Identify which cell holds the provided text, then report its [x, y] central coordinate. 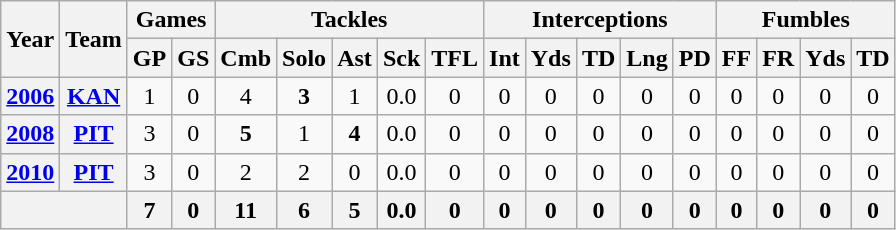
2010 [30, 172]
2006 [30, 96]
Team [94, 39]
11 [246, 210]
PD [694, 58]
Tackles [350, 20]
Solo [304, 58]
TFL [455, 58]
Games [170, 20]
2008 [30, 134]
Year [30, 39]
FR [778, 58]
GP [149, 58]
Sck [401, 58]
KAN [94, 96]
Cmb [246, 58]
7 [149, 210]
6 [304, 210]
Ast [355, 58]
GS [194, 58]
FF [736, 58]
Lng [647, 58]
Fumbles [806, 20]
Interceptions [600, 20]
Int [505, 58]
